For the text-containing cell, return its midpoint in (x, y) coordinate format. 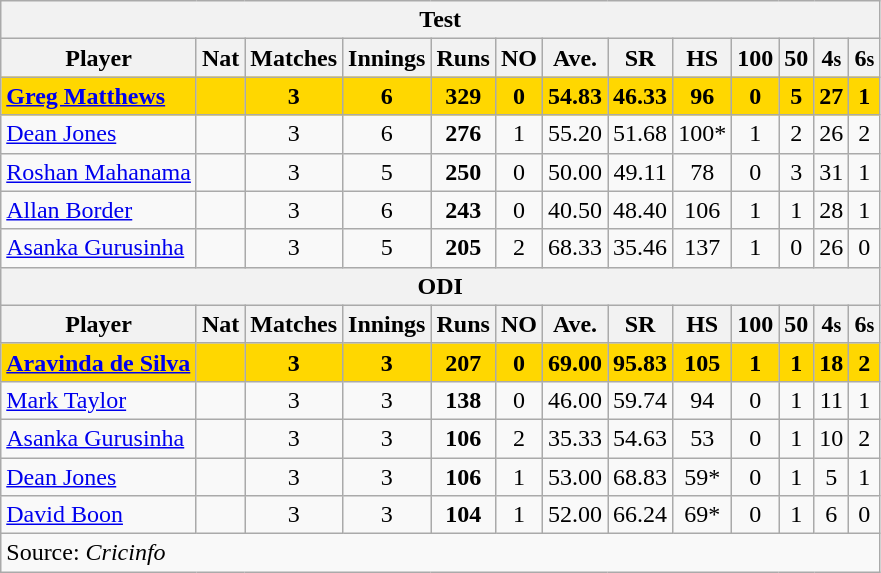
ODI (440, 286)
137 (702, 248)
51.68 (640, 134)
243 (463, 210)
54.63 (640, 438)
55.20 (574, 134)
Aravinda de Silva (99, 362)
68.83 (640, 477)
28 (832, 210)
95.83 (640, 362)
69* (702, 515)
Source: Cricinfo (440, 553)
Greg Matthews (99, 96)
50.00 (574, 172)
46.33 (640, 96)
54.83 (574, 96)
205 (463, 248)
48.40 (640, 210)
53.00 (574, 477)
Allan Border (99, 210)
104 (463, 515)
Test (440, 20)
52.00 (574, 515)
68.33 (574, 248)
250 (463, 172)
207 (463, 362)
11 (832, 400)
69.00 (574, 362)
40.50 (574, 210)
35.33 (574, 438)
27 (832, 96)
96 (702, 96)
78 (702, 172)
David Boon (99, 515)
138 (463, 400)
Mark Taylor (99, 400)
Roshan Mahanama (99, 172)
276 (463, 134)
59.74 (640, 400)
100* (702, 134)
31 (832, 172)
46.00 (574, 400)
10 (832, 438)
53 (702, 438)
18 (832, 362)
59* (702, 477)
329 (463, 96)
35.46 (640, 248)
66.24 (640, 515)
105 (702, 362)
49.11 (640, 172)
94 (702, 400)
